Search for the cell housing the specified text and yield its [X, Y] center coordinate. 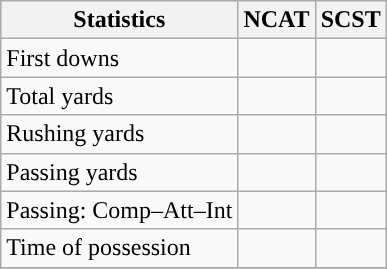
Time of possession [120, 248]
Statistics [120, 20]
Total yards [120, 96]
Passing yards [120, 172]
First downs [120, 58]
Passing: Comp–Att–Int [120, 210]
Rushing yards [120, 134]
SCST [350, 20]
NCAT [276, 20]
